Pinpoint the cell where the given text exists, returning its [X, Y] midpoint coordinate. 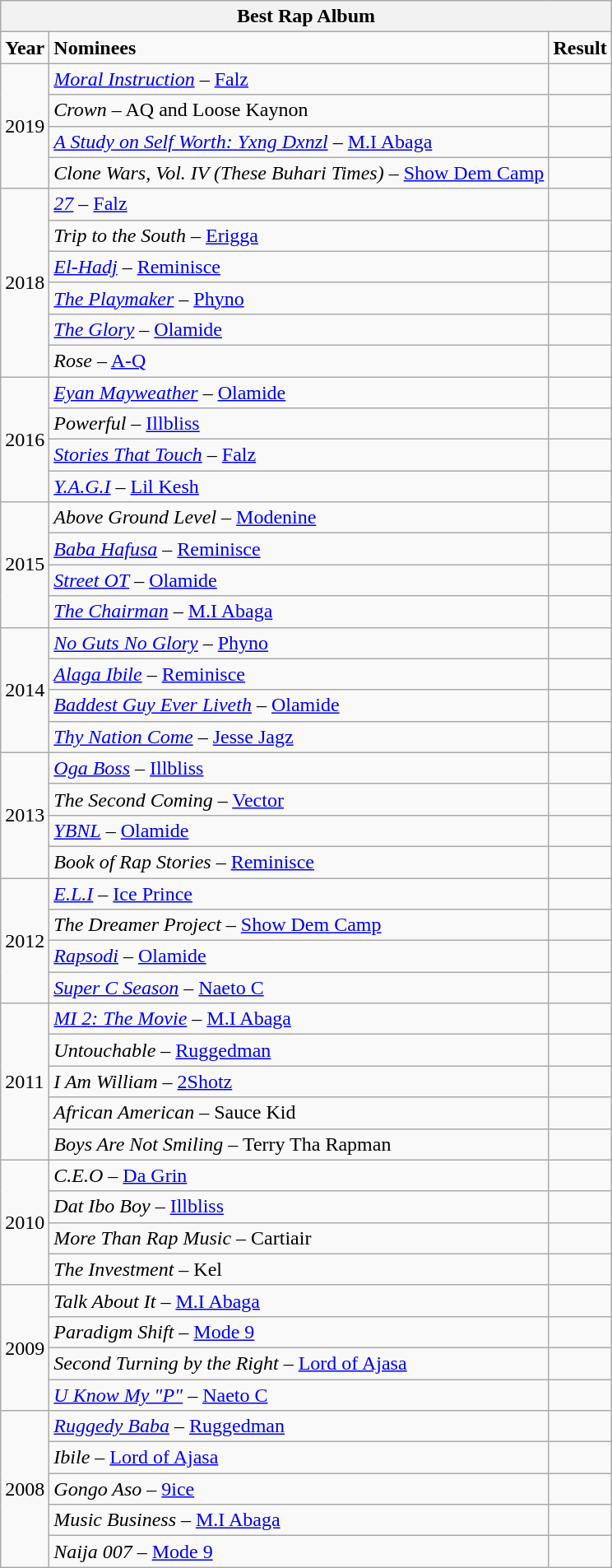
A Study on Self Worth: Yxng Dxnzl – M.I Abaga [299, 142]
C.E.O – Da Grin [299, 1175]
Untouchable – Ruggedman [299, 1050]
Above Ground Level – Modenine [299, 518]
MI 2: The Movie – M.I Abaga [299, 1019]
No Guts No Glory – Phyno [299, 643]
Eyan Mayweather – Olamide [299, 393]
Baddest Guy Ever Liveth – Olamide [299, 705]
Book of Rap Stories – Reminisce [299, 862]
2013 [25, 815]
The Playmaker – Phyno [299, 298]
Clone Wars, Vol. IV (These Buhari Times) – Show Dem Camp [299, 173]
2015 [25, 565]
Boys Are Not Smiling – Terry Tha Rapman [299, 1144]
Stories That Touch – Falz [299, 455]
2019 [25, 126]
African American – Sauce Kid [299, 1113]
Rapsodi – Olamide [299, 956]
Music Business – M.I Abaga [299, 1520]
Rose – A-Q [299, 361]
Trip to the South – Erigga [299, 235]
Baba Hafusa – Reminisce [299, 549]
Gongo Aso – 9ice [299, 1489]
2010 [25, 1222]
Moral Instruction – Falz [299, 79]
E.L.I – Ice Prince [299, 893]
Paradigm Shift – Mode 9 [299, 1332]
The Investment – Kel [299, 1269]
Street OT – Olamide [299, 580]
Alaga Ibile – Reminisce [299, 674]
2018 [25, 282]
The Chairman – M.I Abaga [299, 612]
2016 [25, 440]
Powerful – Illbliss [299, 424]
Year [25, 48]
Best Rap Album [306, 16]
I Am William – 2Shotz [299, 1082]
Thy Nation Come – Jesse Jagz [299, 737]
27 – Falz [299, 204]
Dat Ibo Boy – Illbliss [299, 1207]
The Dreamer Project – Show Dem Camp [299, 925]
Super C Season – Naeto C [299, 988]
YBNL – Olamide [299, 831]
2008 [25, 1489]
Y.A.G.I – Lil Kesh [299, 486]
Oga Boss – Illbliss [299, 768]
Talk About It – M.I Abaga [299, 1300]
Ibile – Lord of Ajasa [299, 1458]
Second Turning by the Right – Lord of Ajasa [299, 1363]
The Second Coming – Vector [299, 799]
U Know My "P" – Naeto C [299, 1395]
Ruggedy Baba – Ruggedman [299, 1426]
More Than Rap Music – Cartiair [299, 1238]
The Glory – Olamide [299, 329]
El-Hadj – Reminisce [299, 267]
2011 [25, 1082]
Nominees [299, 48]
Naija 007 – Mode 9 [299, 1552]
Crown – AQ and Loose Kaynon [299, 110]
2009 [25, 1347]
Result [580, 48]
2014 [25, 690]
2012 [25, 940]
